Scan for the cell matching the given text and deliver its (X, Y) coordinate at center. 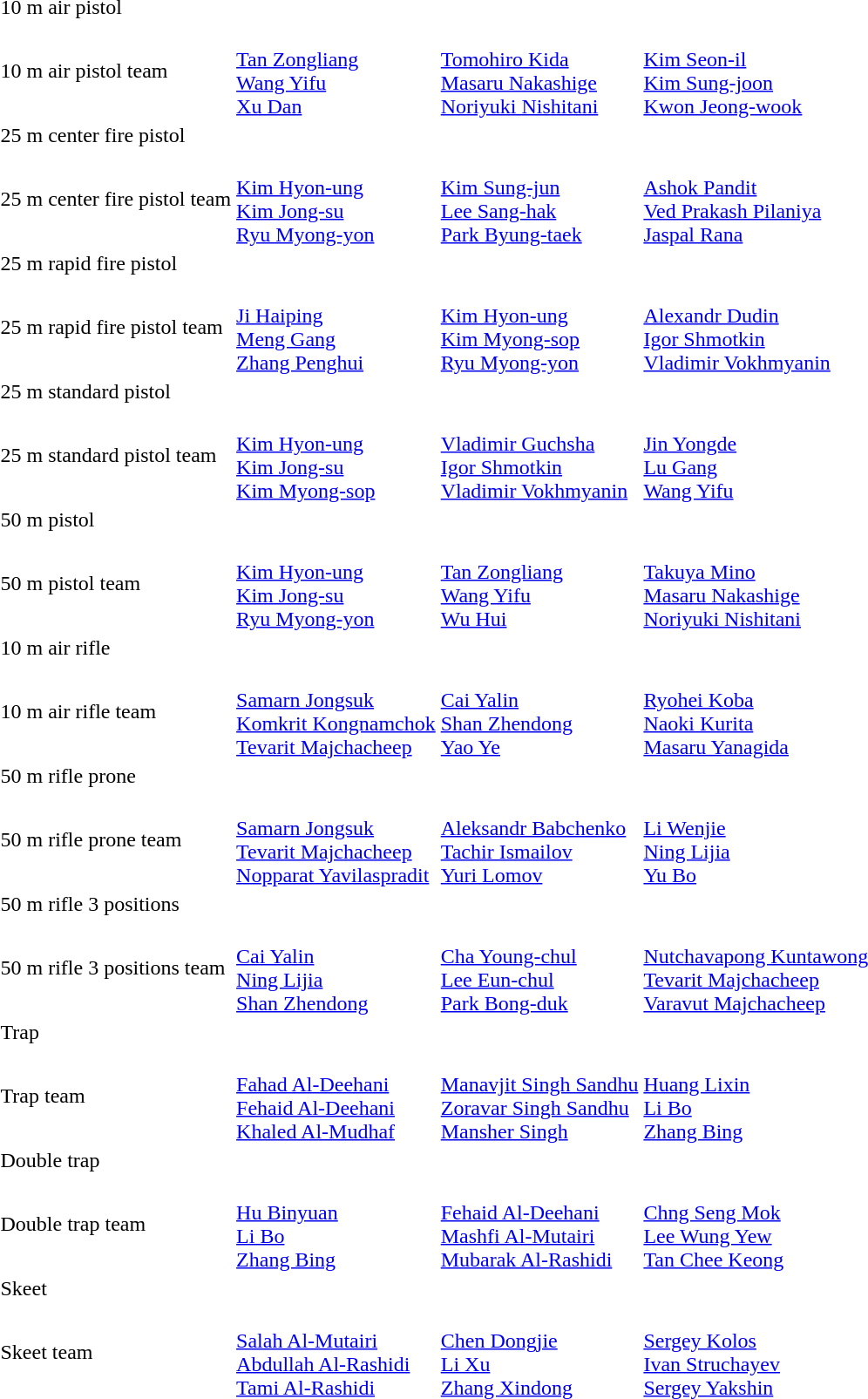
Fehaid Al-DeehaniMashfi Al-MutairiMubarak Al-Rashidi (539, 1224)
Cai YalinShan ZhendongYao Ye (539, 711)
Kim Sung-junLee Sang-hakPark Byung-taek (539, 199)
Samarn JongsukKomkrit KongnamchokTevarit Majchacheep (336, 711)
Tomohiro KidaMasaru NakashigeNoriyuki Nishitani (539, 71)
Samarn JongsukTevarit MajchacheepNopparat Yavilaspradit (336, 840)
Fahad Al-DeehaniFehaid Al-DeehaniKhaled Al-Mudhaf (336, 1097)
Aleksandr BabchenkoTachir IsmailovYuri Lomov (539, 840)
Kim Hyon-ungKim Jong-suKim Myong-sop (336, 455)
Tan ZongliangWang YifuXu Dan (336, 71)
Ji HaipingMeng GangZhang Penghui (336, 328)
Kim Hyon-ungKim Myong-sopRyu Myong-yon (539, 328)
Cha Young-chulLee Eun-chulPark Bong-duk (539, 968)
Manavjit Singh SandhuZoravar Singh SandhuMansher Singh (539, 1097)
Hu BinyuanLi BoZhang Bing (336, 1224)
Cai YalinNing LijiaShan Zhendong (336, 968)
Tan ZongliangWang YifuWu Hui (539, 584)
Vladimir GuchshaIgor ShmotkinVladimir Vokhmyanin (539, 455)
